Return (x, y) of the center of cell containing provided text 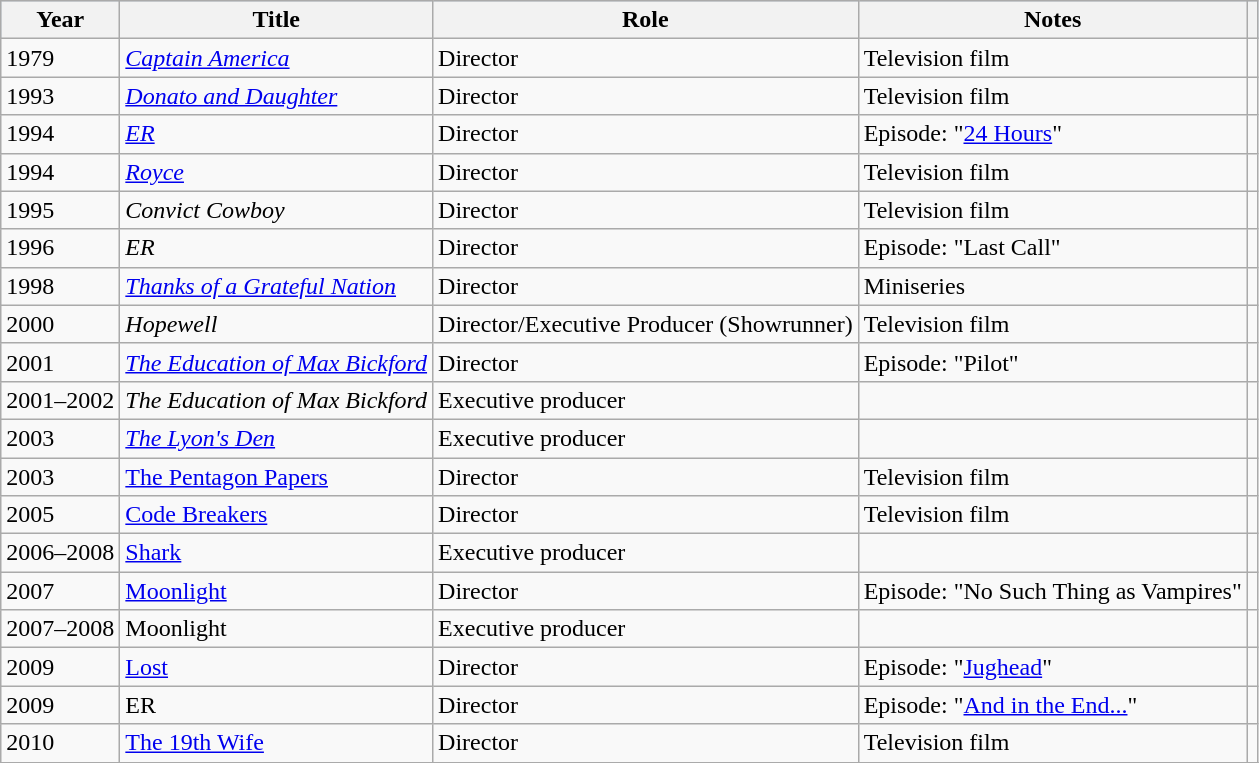
2001 (60, 362)
Episode: "Jughead" (1052, 667)
2000 (60, 324)
The Lyon's Den (276, 438)
2006–2008 (60, 553)
2005 (60, 515)
The 19th Wife (276, 743)
Episode: "And in the End..." (1052, 705)
Year (60, 20)
2007 (60, 591)
Convict Cowboy (276, 210)
1993 (60, 96)
Notes (1052, 20)
Thanks of a Grateful Nation (276, 286)
1995 (60, 210)
Lost (276, 667)
Royce (276, 172)
Captain America (276, 58)
Donato and Daughter (276, 96)
Code Breakers (276, 515)
Episode: "Last Call" (1052, 248)
Episode: "No Such Thing as Vampires" (1052, 591)
The Pentagon Papers (276, 477)
Title (276, 20)
Hopewell (276, 324)
2010 (60, 743)
1998 (60, 286)
1996 (60, 248)
Miniseries (1052, 286)
Shark (276, 553)
Director/Executive Producer (Showrunner) (646, 324)
2007–2008 (60, 629)
1979 (60, 58)
2001–2002 (60, 400)
Episode: "Pilot" (1052, 362)
Episode: "24 Hours" (1052, 134)
Role (646, 20)
